Return the [x, y] coordinate for the center point of the cell that contains the specified text.  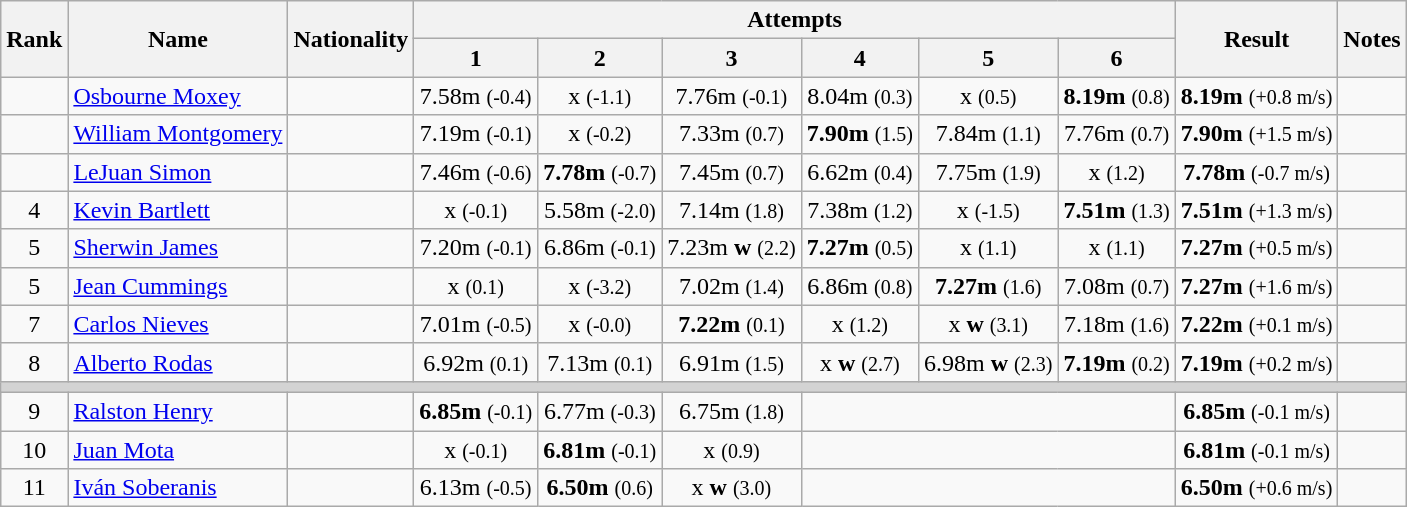
6.13m (-0.5) [476, 488]
6.50m (+0.6 m/s) [1256, 488]
x (0.1) [476, 286]
8 [34, 362]
6.86m (-0.1) [600, 248]
2 [600, 58]
6.91m (1.5) [732, 362]
LeJuan Simon [178, 172]
7.19m (-0.1) [476, 134]
6.75m (1.8) [732, 411]
7.51m (1.3) [1116, 210]
Alberto Rodas [178, 362]
8.19m (+0.8 m/s) [1256, 96]
6.85m (-0.1) [476, 411]
7.19m (+0.2 m/s) [1256, 362]
x (0.5) [988, 96]
7.01m (-0.5) [476, 324]
7.22m (+0.1 m/s) [1256, 324]
7.18m (1.6) [1116, 324]
Carlos Nieves [178, 324]
6.81m (-0.1) [600, 449]
8.19m (0.8) [1116, 96]
7.23m w (2.2) [732, 248]
5.58m (-2.0) [600, 210]
7 [34, 324]
6.85m (-0.1 m/s) [1256, 411]
7.27m (+0.5 m/s) [1256, 248]
7.38m (1.2) [860, 210]
Ralston Henry [178, 411]
6.98m w (2.3) [988, 362]
Notes [1372, 39]
7.08m (0.7) [1116, 286]
Juan Mota [178, 449]
6.92m (0.1) [476, 362]
6.50m (0.6) [600, 488]
7.76m (-0.1) [732, 96]
7.90m (+1.5 m/s) [1256, 134]
Nationality [351, 39]
x w (2.7) [860, 362]
7.33m (0.7) [732, 134]
7.78m (-0.7 m/s) [1256, 172]
7.84m (1.1) [988, 134]
x (-1.5) [988, 210]
7.20m (-0.1) [476, 248]
x (-0.2) [600, 134]
9 [34, 411]
7.27m (0.5) [860, 248]
7.14m (1.8) [732, 210]
10 [34, 449]
7.45m (0.7) [732, 172]
6.62m (0.4) [860, 172]
7.27m (1.6) [988, 286]
Osbourne Moxey [178, 96]
Jean Cummings [178, 286]
11 [34, 488]
x (-1.1) [600, 96]
7.76m (0.7) [1116, 134]
Iván Soberanis [178, 488]
x w (3.0) [732, 488]
7.27m (+1.6 m/s) [1256, 286]
6 [1116, 58]
7.19m (0.2) [1116, 362]
x (-3.2) [600, 286]
Sherwin James [178, 248]
Rank [34, 39]
7.51m (+1.3 m/s) [1256, 210]
7.02m (1.4) [732, 286]
7.90m (1.5) [860, 134]
6.81m (-0.1 m/s) [1256, 449]
8.04m (0.3) [860, 96]
x (0.9) [732, 449]
1 [476, 58]
7.78m (-0.7) [600, 172]
Attempts [795, 20]
x w (3.1) [988, 324]
Kevin Bartlett [178, 210]
7.22m (0.1) [732, 324]
William Montgomery [178, 134]
7.58m (-0.4) [476, 96]
Name [178, 39]
x (-0.0) [600, 324]
6.86m (0.8) [860, 286]
7.46m (-0.6) [476, 172]
7.75m (1.9) [988, 172]
7.13m (0.1) [600, 362]
3 [732, 58]
Result [1256, 39]
6.77m (-0.3) [600, 411]
